From the cell containing the given text, extract its center point as [X, Y] coordinate. 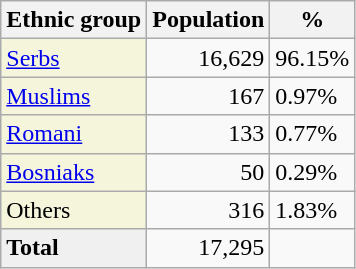
Serbs [74, 58]
Ethnic group [74, 20]
1.83% [312, 210]
0.97% [312, 96]
Bosniaks [74, 172]
Others [74, 210]
16,629 [208, 58]
0.77% [312, 134]
0.29% [312, 172]
133 [208, 134]
Muslims [74, 96]
Population [208, 20]
Total [74, 248]
50 [208, 172]
96.15% [312, 58]
167 [208, 96]
316 [208, 210]
17,295 [208, 248]
% [312, 20]
Romani [74, 134]
